Pinpoint the cell where the given text exists, returning its [X, Y] midpoint coordinate. 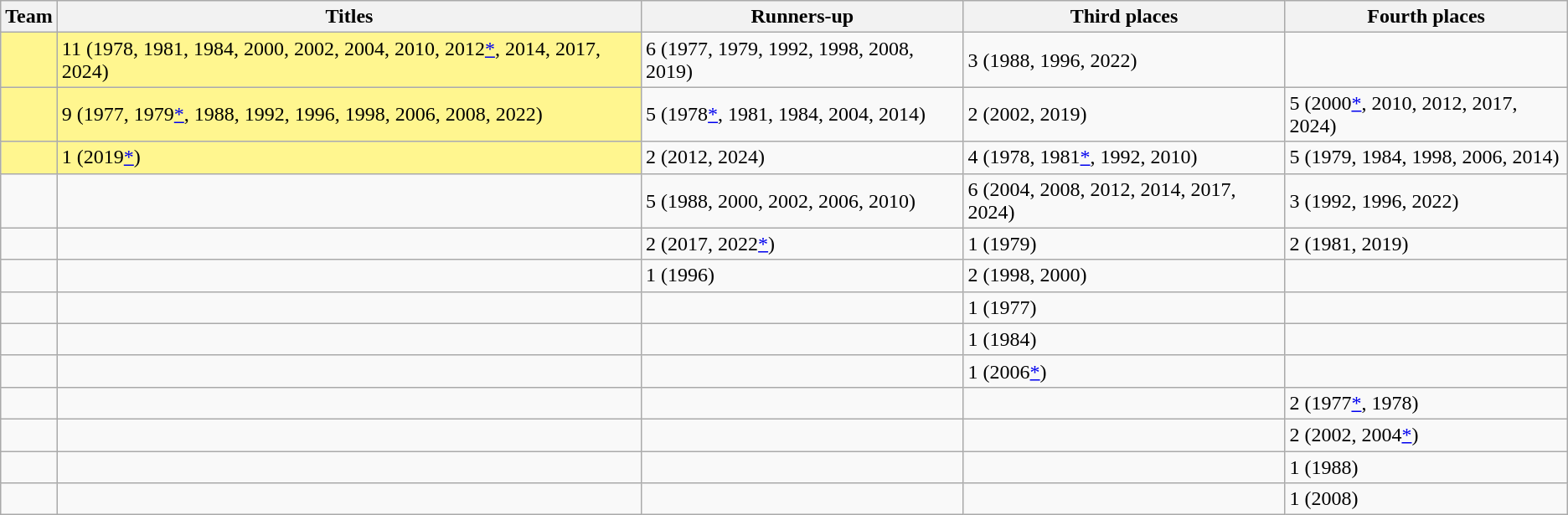
3 (1992, 1996, 2022) [1426, 201]
1 (1988) [1426, 466]
9 (1977, 1979*, 1988, 1992, 1996, 1998, 2006, 2008, 2022) [348, 114]
2 (2017, 2022*) [802, 244]
6 (1977, 1979, 1992, 1998, 2008, 2019) [802, 60]
1 (1979) [1124, 244]
2 (2012, 2024) [802, 157]
2 (1998, 2000) [1124, 276]
1 (1984) [1124, 339]
2 (1977*, 1978) [1426, 403]
1 (1996) [802, 276]
5 (1978*, 1981, 1984, 2004, 2014) [802, 114]
5 (1988, 2000, 2002, 2006, 2010) [802, 201]
6 (2004, 2008, 2012, 2014, 2017, 2024) [1124, 201]
5 (1979, 1984, 1998, 2006, 2014) [1426, 157]
4 (1978, 1981*, 1992, 2010) [1124, 157]
1 (2019*) [348, 157]
Third places [1124, 17]
Runners-up [802, 17]
2 (2002, 2019) [1124, 114]
1 (1977) [1124, 307]
Titles [348, 17]
2 (1981, 2019) [1426, 244]
2 (2002, 2004*) [1426, 435]
3 (1988, 1996, 2022) [1124, 60]
Team [29, 17]
1 (2006*) [1124, 371]
5 (2000*, 2010, 2012, 2017, 2024) [1426, 114]
11 (1978, 1981, 1984, 2000, 2002, 2004, 2010, 2012*, 2014, 2017, 2024) [348, 60]
Fourth places [1426, 17]
1 (2008) [1426, 499]
